Extract the (X, Y) coordinate from the center of the cell holding the provided text.  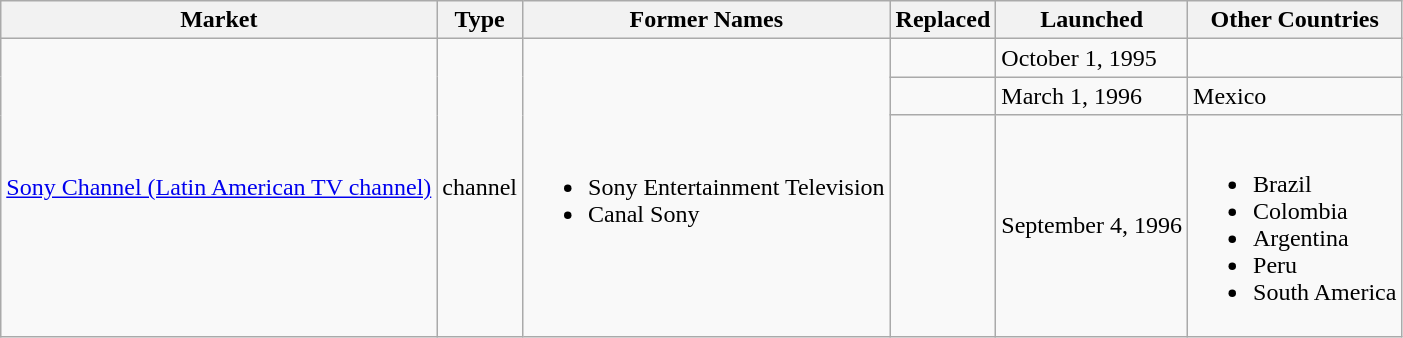
Other Countries (1295, 20)
BrazilColombiaArgentinaPeruSouth America (1295, 226)
Sony Channel (Latin American TV channel) (219, 188)
channel (480, 188)
Launched (1092, 20)
Replaced (943, 20)
March 1, 1996 (1092, 96)
October 1, 1995 (1092, 58)
Market (219, 20)
September 4, 1996 (1092, 226)
Type (480, 20)
Former Names (707, 20)
Sony Entertainment TelevisionCanal Sony (707, 188)
Mexico (1295, 96)
